Identify which cell holds the provided text, then report its (x, y) central coordinate. 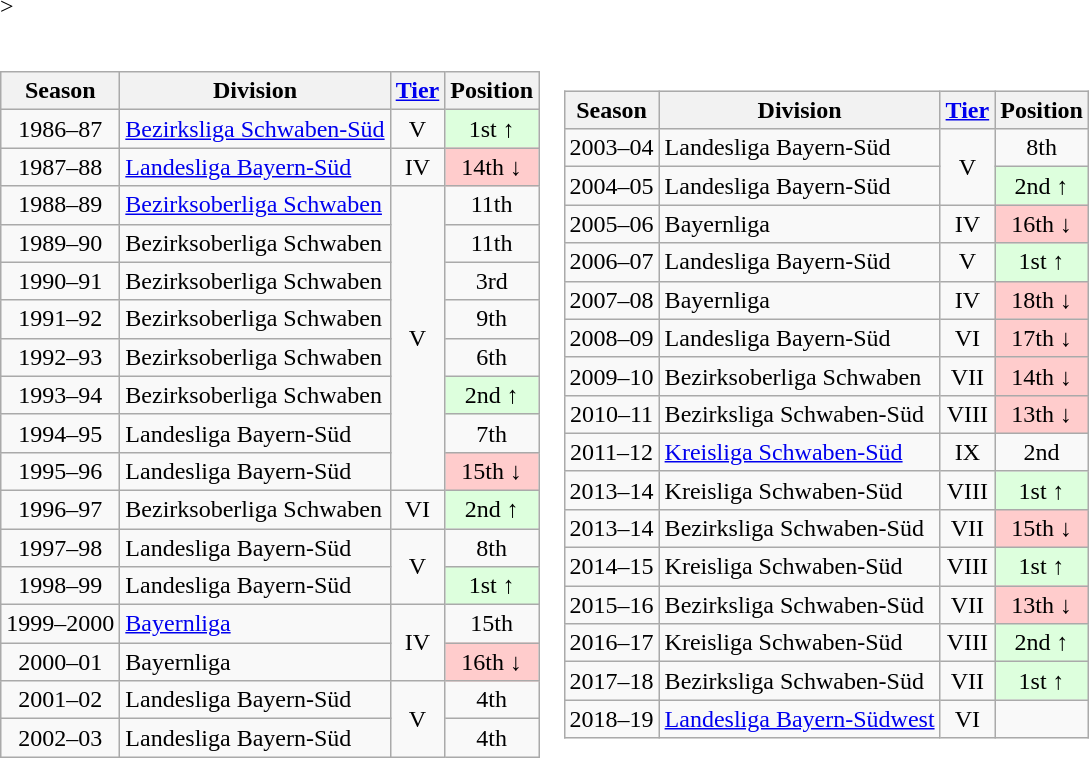
IX (968, 452)
1996–97 (60, 509)
1997–98 (60, 547)
15th (492, 624)
2000–01 (60, 662)
1999–2000 (60, 624)
2005–06 (612, 224)
9th (492, 319)
6th (492, 357)
1995–96 (60, 471)
1994–95 (60, 433)
18th ↓ (1042, 300)
1989–90 (60, 243)
2015–16 (612, 605)
17th ↓ (1042, 338)
1987–88 (60, 167)
2nd (1042, 452)
7th (492, 433)
1993–94 (60, 395)
2017–18 (612, 681)
2014–15 (612, 567)
2006–07 (612, 262)
1992–93 (60, 357)
2001–02 (60, 700)
3rd (492, 281)
1990–91 (60, 281)
1986–87 (60, 129)
2004–05 (612, 186)
2008–09 (612, 338)
2018–19 (612, 719)
1988–89 (60, 205)
2010–11 (612, 414)
Landesliga Bayern-Südwest (800, 719)
2011–12 (612, 452)
2007–08 (612, 300)
2009–10 (612, 376)
2003–04 (612, 148)
2002–03 (60, 738)
1998–99 (60, 586)
2016–17 (612, 643)
1991–92 (60, 319)
